Capture the cell that displays the provided text and extract its [X, Y] central coordinate. 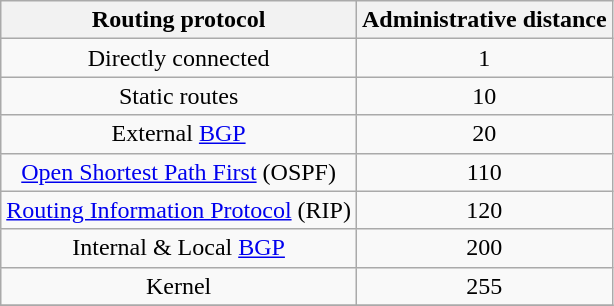
1 [484, 58]
20 [484, 134]
255 [484, 286]
Kernel [179, 286]
Routing Information Protocol (RIP) [179, 210]
10 [484, 96]
Administrative distance [484, 20]
Internal & Local BGP [179, 248]
Directly connected [179, 58]
External BGP [179, 134]
200 [484, 248]
120 [484, 210]
110 [484, 172]
Routing protocol [179, 20]
Open Shortest Path First (OSPF) [179, 172]
Static routes [179, 96]
